Capture the cell that displays the provided text and extract its (X, Y) central coordinate. 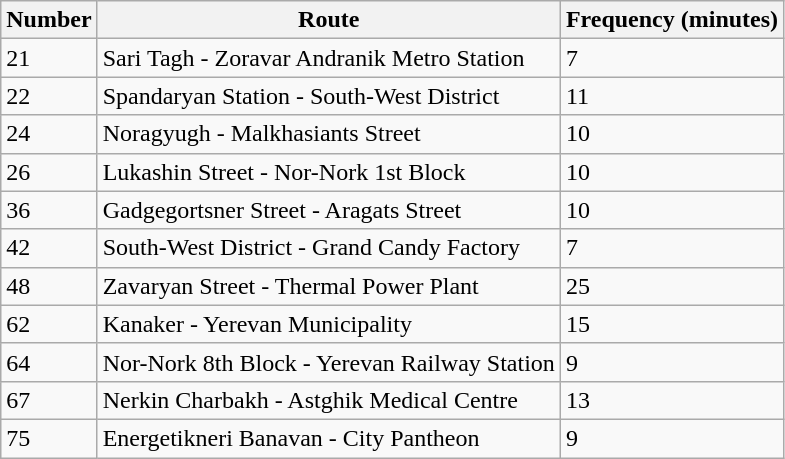
24 (49, 134)
Gadgegortsner Street - Aragats Street (328, 210)
Energetikneri Banavan - City Pantheon (328, 438)
Nerkin Charbakh - Astghik Medical Centre (328, 400)
25 (672, 286)
64 (49, 362)
South-West District - Grand Candy Factory (328, 248)
Noragyugh - Malkhasiants Street (328, 134)
Kanaker - Yerevan Municipality (328, 324)
48 (49, 286)
Sari Tagh - Zoravar Andranik Metro Station (328, 58)
Spandaryan Station - South-West District (328, 96)
Zavaryan Street - Thermal Power Plant (328, 286)
13 (672, 400)
Lukashin Street - Nor-Nork 1st Block (328, 172)
Nor-Nork 8th Block - Yerevan Railway Station (328, 362)
22 (49, 96)
75 (49, 438)
Route (328, 20)
36 (49, 210)
67 (49, 400)
62 (49, 324)
26 (49, 172)
Number (49, 20)
11 (672, 96)
Frequency (minutes) (672, 20)
42 (49, 248)
15 (672, 324)
21 (49, 58)
